Capture the cell that displays the provided text and extract its [x, y] central coordinate. 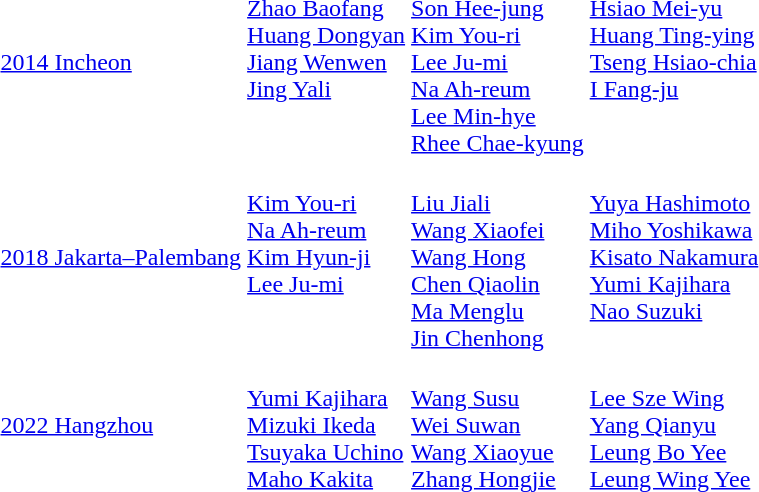
Kim You-riNa Ah-reumKim Hyun-jiLee Ju-mi [326, 257]
Liu JialiWang XiaofeiWang HongChen QiaolinMa MengluJin Chenhong [498, 257]
